Extract the [X, Y] coordinate from the center of the cell holding the provided text.  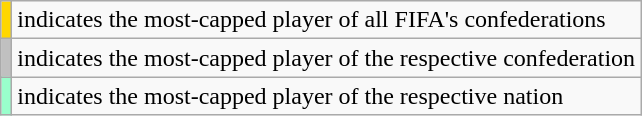
indicates the most-capped player of the respective confederation [326, 58]
indicates the most-capped player of all FIFA's confederations [326, 20]
indicates the most-capped player of the respective nation [326, 96]
